Capture the cell that displays the provided text and extract its [X, Y] central coordinate. 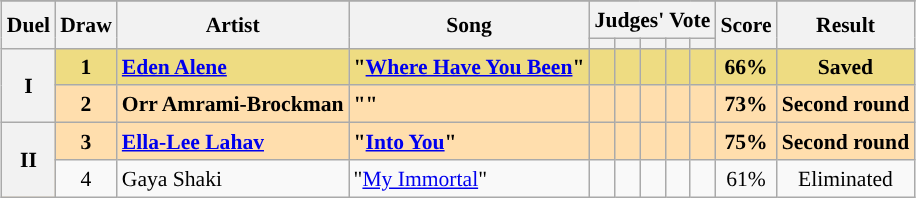
2 [86, 104]
Ella-Lee Lahav [233, 142]
Judges' Vote [653, 20]
Duel [28, 24]
I [28, 85]
Saved [846, 66]
"" [470, 104]
Gaya Shaki [233, 178]
61% [746, 178]
Artist [233, 24]
Eliminated [846, 178]
"Into You" [470, 142]
"My Immortal" [470, 178]
Result [846, 24]
1 [86, 66]
66% [746, 66]
Orr Amrami-Brockman [233, 104]
"Where Have You Been" [470, 66]
4 [86, 178]
II [28, 160]
Song [470, 24]
Draw [86, 24]
Eden Alene [233, 66]
75% [746, 142]
3 [86, 142]
73% [746, 104]
Score [746, 24]
